For the text-containing cell, return its midpoint in [X, Y] coordinate format. 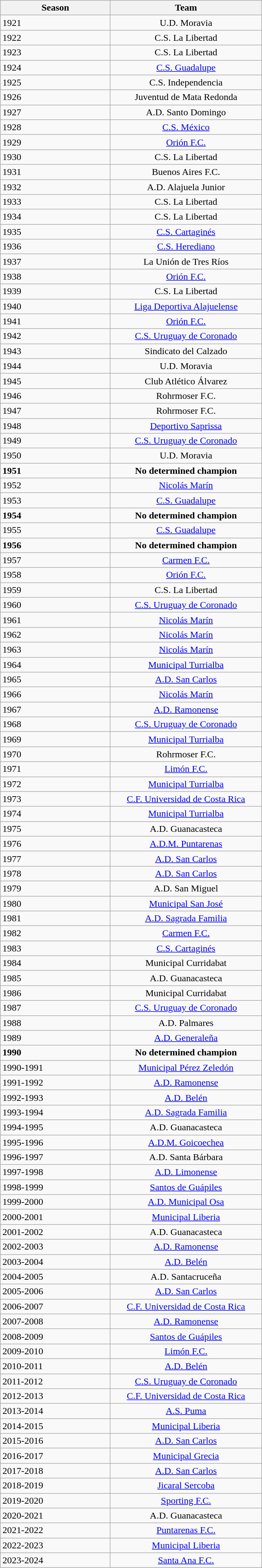
A.S. Puma [186, 1411]
1928 [56, 127]
A.D. Alajuela Junior [186, 187]
1969 [56, 739]
1944 [56, 366]
1995-1996 [56, 1142]
C.S. Independencia [186, 82]
1967 [56, 709]
1965 [56, 680]
1988 [56, 1023]
1931 [56, 172]
1987 [56, 1008]
1961 [56, 620]
Puntarenas F.C. [186, 1530]
2021-2022 [56, 1530]
1985 [56, 978]
1932 [56, 187]
1990 [56, 1053]
2016-2017 [56, 1456]
1929 [56, 142]
1949 [56, 441]
A.D. Municipal Osa [186, 1202]
1924 [56, 67]
1989 [56, 1038]
Municipal San José [186, 903]
2008-2009 [56, 1336]
A.D. Santacruceña [186, 1277]
C.S. México [186, 127]
1976 [56, 844]
Municipal Grecia [186, 1456]
2015-2016 [56, 1441]
2011-2012 [56, 1381]
1930 [56, 157]
1938 [56, 276]
1952 [56, 486]
Municipal Pérez Zeledón [186, 1068]
1983 [56, 948]
2004-2005 [56, 1277]
1977 [56, 859]
2019-2020 [56, 1501]
1984 [56, 963]
Jicaral Sercoba [186, 1486]
1937 [56, 262]
1947 [56, 411]
1943 [56, 351]
1922 [56, 38]
Buenos Aires F.C. [186, 172]
Juventud de Mata Redonda [186, 97]
1974 [56, 814]
1925 [56, 82]
1953 [56, 500]
2006-2007 [56, 1306]
1973 [56, 799]
1970 [56, 754]
2022-2023 [56, 1545]
2023-2024 [56, 1560]
2009-2010 [56, 1351]
2017-2018 [56, 1471]
1954 [56, 515]
1950 [56, 456]
2013-2014 [56, 1411]
2020-2021 [56, 1515]
A.D.M. Puntarenas [186, 844]
Club Atlético Álvarez [186, 381]
A.D. Santo Domingo [186, 112]
1968 [56, 724]
1923 [56, 53]
La Unión de Tres Ríos [186, 262]
Sindicato del Calzado [186, 351]
1939 [56, 291]
Liga Deportiva Alajuelense [186, 306]
1936 [56, 247]
1941 [56, 321]
1963 [56, 649]
1979 [56, 888]
1997-1998 [56, 1172]
1962 [56, 635]
1975 [56, 829]
1971 [56, 769]
A.D. Limonense [186, 1172]
1945 [56, 381]
1981 [56, 919]
1926 [56, 97]
1990-1991 [56, 1068]
1964 [56, 665]
1933 [56, 202]
1957 [56, 560]
2007-2008 [56, 1321]
1998-1999 [56, 1187]
1972 [56, 784]
2000-2001 [56, 1217]
1958 [56, 575]
A.D. Palmares [186, 1023]
C.S. Herediano [186, 247]
1978 [56, 873]
1948 [56, 426]
1946 [56, 396]
1994-1995 [56, 1127]
1955 [56, 530]
1942 [56, 336]
1996-1997 [56, 1157]
A.D. Santa Bárbara [186, 1157]
Deportivo Saprissa [186, 426]
2012-2013 [56, 1396]
1986 [56, 993]
1940 [56, 306]
2010-2011 [56, 1366]
2005-2006 [56, 1292]
A.D. San Miguel [186, 888]
1935 [56, 232]
A.D. Generaleña [186, 1038]
1991-1992 [56, 1082]
1934 [56, 217]
1960 [56, 605]
Santa Ana F.C. [186, 1560]
1980 [56, 903]
1993-1994 [56, 1112]
2014-2015 [56, 1426]
2001-2002 [56, 1232]
1959 [56, 590]
1956 [56, 545]
2003-2004 [56, 1262]
Season [56, 8]
Sporting F.C. [186, 1501]
1921 [56, 23]
1992-1993 [56, 1097]
1951 [56, 471]
1927 [56, 112]
1982 [56, 933]
A.D.M. Goicoechea [186, 1142]
1999-2000 [56, 1202]
Team [186, 8]
1966 [56, 695]
2002-2003 [56, 1247]
2018-2019 [56, 1486]
